Scan for the cell matching the given text and deliver its [x, y] coordinate at center. 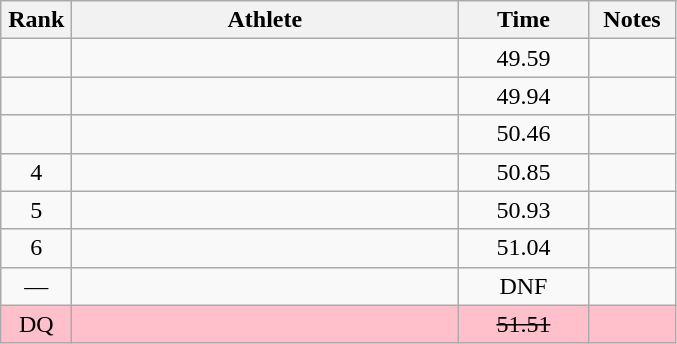
49.94 [524, 96]
Rank [36, 20]
4 [36, 172]
DQ [36, 324]
50.46 [524, 134]
51.04 [524, 248]
6 [36, 248]
5 [36, 210]
49.59 [524, 58]
50.85 [524, 172]
DNF [524, 286]
Athlete [265, 20]
Time [524, 20]
51.51 [524, 324]
50.93 [524, 210]
— [36, 286]
Notes [632, 20]
